Capture the cell that displays the provided text and extract its (X, Y) central coordinate. 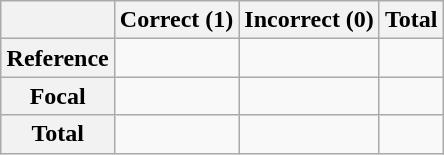
Focal (58, 96)
Incorrect (0) (310, 20)
Reference (58, 58)
Correct (1) (176, 20)
